Locate the cell with the specified text and output its (X, Y) center coordinate. 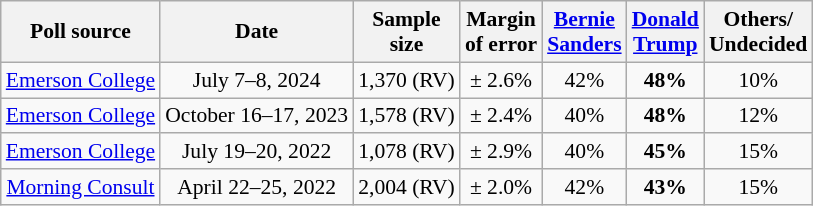
DonaldTrump (666, 32)
Date (256, 32)
Morning Consult (80, 187)
Marginof error (501, 32)
± 2.0% (501, 187)
± 2.6% (501, 80)
1,578 (RV) (406, 116)
Samplesize (406, 32)
October 16–17, 2023 (256, 116)
Others/Undecided (758, 32)
± 2.9% (501, 152)
1,370 (RV) (406, 80)
BernieSanders (584, 32)
Poll source (80, 32)
10% (758, 80)
43% (666, 187)
45% (666, 152)
April 22–25, 2022 (256, 187)
July 7–8, 2024 (256, 80)
1,078 (RV) (406, 152)
12% (758, 116)
July 19–20, 2022 (256, 152)
± 2.4% (501, 116)
2,004 (RV) (406, 187)
